For the text-containing cell, return its midpoint in (x, y) coordinate format. 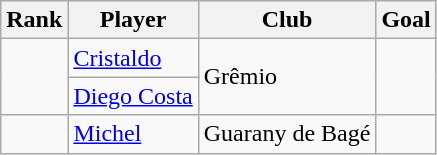
Michel (133, 134)
Diego Costa (133, 96)
Cristaldo (133, 58)
Guarany de Bagé (287, 134)
Rank (34, 20)
Grêmio (287, 77)
Player (133, 20)
Goal (406, 20)
Club (287, 20)
